Output the [X, Y] coordinate of the center of the cell containing the given text.  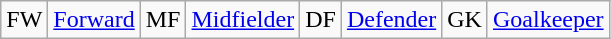
Forward [94, 20]
GK [465, 20]
MF [163, 20]
Midfielder [243, 20]
Defender [391, 20]
Goalkeeper [548, 20]
FW [24, 20]
DF [321, 20]
